Extract the [X, Y] coordinate from the center of the cell holding the provided text.  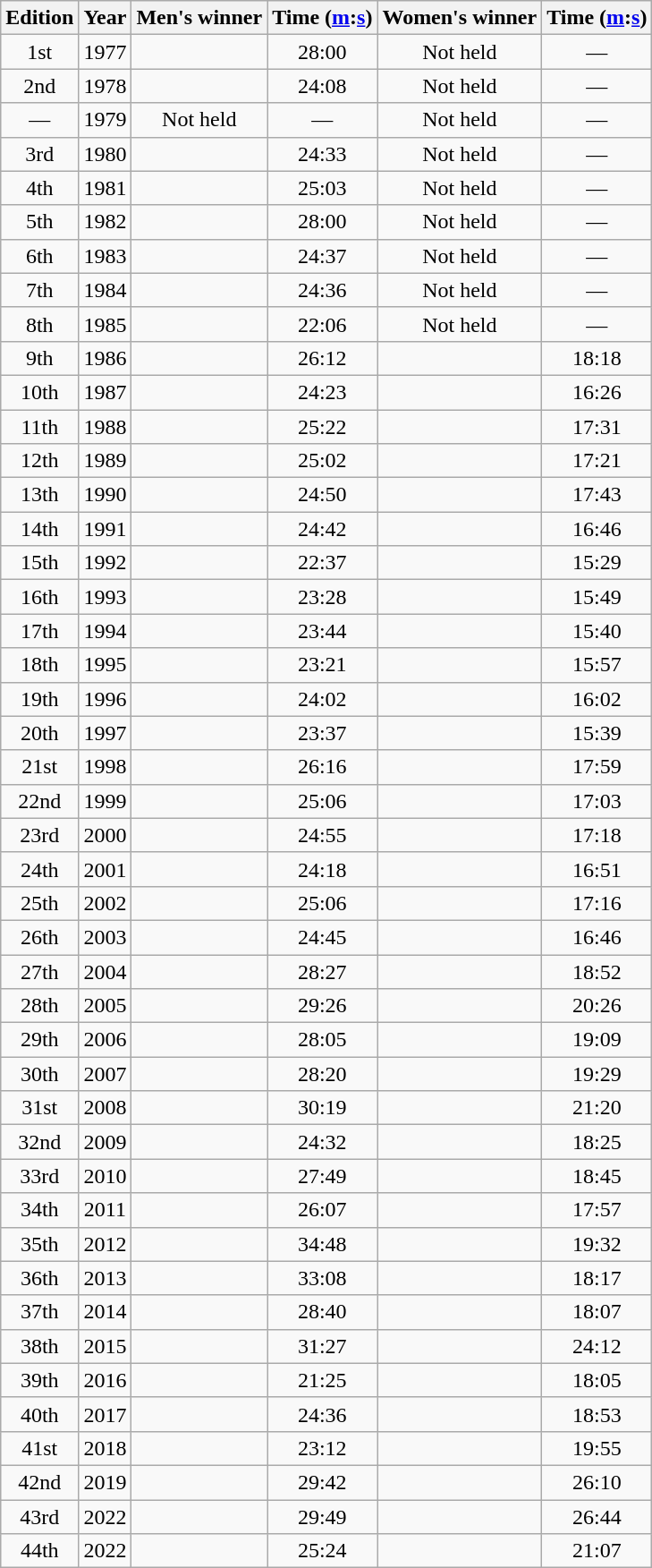
24:45 [322, 937]
29:42 [322, 1482]
15:40 [597, 631]
26:07 [322, 1210]
2014 [106, 1312]
23rd [39, 835]
18th [39, 665]
26:16 [322, 767]
24:37 [322, 256]
33:08 [322, 1278]
29th [39, 1040]
28:05 [322, 1040]
8th [39, 324]
2009 [106, 1142]
23:12 [322, 1448]
26th [39, 937]
1981 [106, 188]
19:55 [597, 1448]
26:10 [597, 1482]
1986 [106, 358]
2013 [106, 1278]
Men's winner [199, 18]
2007 [106, 1074]
18:18 [597, 358]
14th [39, 529]
2010 [106, 1176]
1979 [106, 120]
2019 [106, 1482]
21st [39, 767]
2008 [106, 1108]
38th [39, 1346]
2011 [106, 1210]
24th [39, 869]
17:31 [597, 427]
1987 [106, 392]
25:22 [322, 427]
2nd [39, 86]
25:02 [322, 461]
24:08 [322, 86]
19:09 [597, 1040]
10th [39, 392]
2001 [106, 869]
18:25 [597, 1142]
28:40 [322, 1312]
18:05 [597, 1380]
28th [39, 1006]
1992 [106, 563]
2016 [106, 1380]
15:29 [597, 563]
2017 [106, 1414]
27th [39, 971]
18:52 [597, 971]
16:02 [597, 699]
2005 [106, 1006]
15th [39, 563]
24:12 [597, 1346]
42nd [39, 1482]
16th [39, 597]
15:57 [597, 665]
17th [39, 631]
9th [39, 358]
25:24 [322, 1551]
2000 [106, 835]
2002 [106, 903]
15:49 [597, 597]
19:29 [597, 1074]
30th [39, 1074]
15:39 [597, 733]
24:50 [322, 495]
24:18 [322, 869]
2018 [106, 1448]
5th [39, 222]
28:20 [322, 1074]
24:33 [322, 154]
1999 [106, 801]
24:02 [322, 699]
2006 [106, 1040]
27:49 [322, 1176]
17:18 [597, 835]
17:21 [597, 461]
36th [39, 1278]
43rd [39, 1517]
1993 [106, 597]
35th [39, 1244]
1990 [106, 495]
16:51 [597, 869]
22:06 [322, 324]
17:43 [597, 495]
1994 [106, 631]
31:27 [322, 1346]
Edition [39, 18]
23:21 [322, 665]
44th [39, 1551]
29:49 [322, 1517]
3rd [39, 154]
19:32 [597, 1244]
1989 [106, 461]
37th [39, 1312]
17:16 [597, 903]
20:26 [597, 1006]
21:25 [322, 1380]
34th [39, 1210]
12th [39, 461]
26:44 [597, 1517]
34:48 [322, 1244]
6th [39, 256]
7th [39, 290]
18:07 [597, 1312]
23:44 [322, 631]
1978 [106, 86]
41st [39, 1448]
1996 [106, 699]
30:19 [322, 1108]
40th [39, 1414]
2004 [106, 971]
1983 [106, 256]
24:42 [322, 529]
39th [39, 1380]
1980 [106, 154]
28:27 [322, 971]
4th [39, 188]
25th [39, 903]
26:12 [322, 358]
2012 [106, 1244]
24:55 [322, 835]
1998 [106, 767]
13th [39, 495]
1st [39, 52]
18:45 [597, 1176]
2015 [106, 1346]
11th [39, 427]
32nd [39, 1142]
16:26 [597, 392]
29:26 [322, 1006]
2003 [106, 937]
1982 [106, 222]
1984 [106, 290]
24:23 [322, 392]
17:59 [597, 767]
18:53 [597, 1414]
20th [39, 733]
22:37 [322, 563]
25:03 [322, 188]
17:03 [597, 801]
1995 [106, 665]
19th [39, 699]
1977 [106, 52]
Women's winner [460, 18]
23:28 [322, 597]
21:07 [597, 1551]
17:57 [597, 1210]
33rd [39, 1176]
1988 [106, 427]
1997 [106, 733]
21:20 [597, 1108]
1991 [106, 529]
Year [106, 18]
22nd [39, 801]
23:37 [322, 733]
24:32 [322, 1142]
31st [39, 1108]
1985 [106, 324]
18:17 [597, 1278]
